Search for the cell housing the specified text and yield its [x, y] center coordinate. 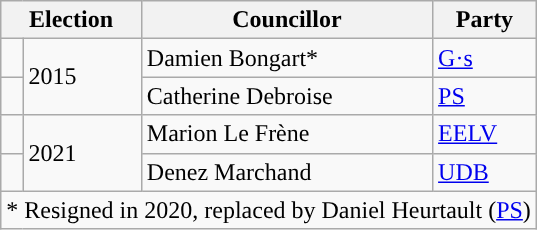
2021 [82, 153]
* Resigned in 2020, replaced by Daniel Heurtault (PS) [269, 210]
Election [72, 20]
2015 [82, 77]
Party [485, 20]
Councillor [286, 20]
PS [485, 96]
Marion Le Frène [286, 134]
EELV [485, 134]
Damien Bongart* [286, 58]
Denez Marchand [286, 172]
Catherine Debroise [286, 96]
UDB [485, 172]
G·s [485, 58]
